Search for the cell housing the specified text and yield its (x, y) center coordinate. 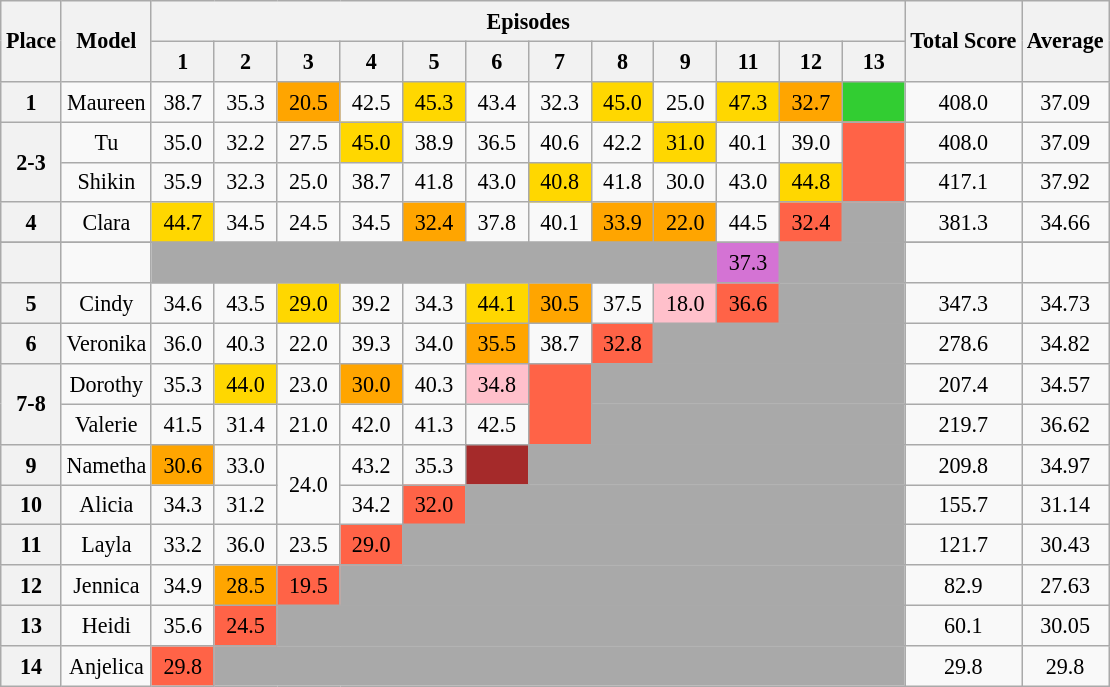
121.7 (963, 545)
37.8 (496, 222)
36.62 (1066, 424)
7 (560, 61)
7-8 (32, 404)
Average (1066, 40)
Jennica (106, 585)
42.2 (622, 141)
Alicia (106, 504)
23.5 (308, 545)
27.63 (1066, 585)
41.5 (182, 424)
34.73 (1066, 303)
30.43 (1066, 545)
Place (32, 40)
44.1 (496, 303)
34.8 (496, 383)
60.1 (963, 625)
34.82 (1066, 343)
35.5 (496, 343)
34.2 (372, 504)
155.7 (963, 504)
43.4 (496, 101)
8 (622, 61)
27.5 (308, 141)
32.0 (434, 504)
Dorothy (106, 383)
3 (308, 61)
47.3 (748, 101)
44.5 (748, 222)
34.6 (182, 303)
Episodes (528, 20)
43.5 (246, 303)
Heidi (106, 625)
32.7 (810, 101)
Total Score (963, 40)
40.8 (560, 182)
41.3 (434, 424)
209.8 (963, 464)
30.5 (560, 303)
Cindy (106, 303)
31.4 (246, 424)
44.7 (182, 222)
32.2 (246, 141)
207.4 (963, 383)
44.8 (810, 182)
31.2 (246, 504)
39.2 (372, 303)
33.2 (182, 545)
32.8 (622, 343)
14 (32, 665)
43.2 (372, 464)
42.0 (372, 424)
21.0 (308, 424)
33.9 (622, 222)
28.5 (246, 585)
Model (106, 40)
30.6 (182, 464)
278.6 (963, 343)
34.97 (1066, 464)
23.0 (308, 383)
417.1 (963, 182)
Nametha (106, 464)
19.5 (308, 585)
40.6 (560, 141)
31.0 (686, 141)
Veronika (106, 343)
219.7 (963, 424)
18.0 (686, 303)
Shikin (106, 182)
44.0 (246, 383)
10 (32, 504)
39.3 (372, 343)
38.9 (434, 141)
34.9 (182, 585)
35.9 (182, 182)
33.0 (246, 464)
31.14 (1066, 504)
36.6 (748, 303)
2 (246, 61)
35.6 (182, 625)
381.3 (963, 222)
Valerie (106, 424)
24.0 (308, 484)
34.0 (434, 343)
20.5 (308, 101)
82.9 (963, 585)
Anjelica (106, 665)
39.0 (810, 141)
35.0 (182, 141)
45.3 (434, 101)
Maureen (106, 101)
37.92 (1066, 182)
37.5 (622, 303)
36.5 (496, 141)
Clara (106, 222)
34.66 (1066, 222)
30.05 (1066, 625)
34.57 (1066, 383)
347.3 (963, 303)
2-3 (32, 162)
Tu (106, 141)
Layla (106, 545)
37.3 (748, 262)
